Return [x, y] of the center of cell containing provided text 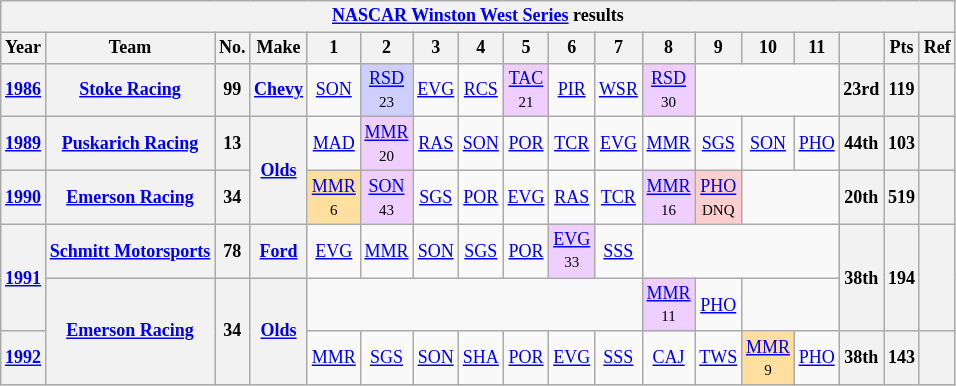
1989 [24, 144]
99 [232, 90]
1990 [24, 197]
194 [902, 278]
Make [279, 48]
23rd [862, 90]
13 [232, 144]
Team [130, 48]
1991 [24, 278]
PIR [572, 90]
NASCAR Winston West Series results [478, 16]
143 [902, 358]
Stoke Racing [130, 90]
20th [862, 197]
PHODNQ [718, 197]
1 [334, 48]
Year [24, 48]
MMR6 [334, 197]
MAD [334, 144]
TAC21 [526, 90]
2 [386, 48]
1986 [24, 90]
SHA [480, 358]
RSD30 [668, 90]
78 [232, 251]
MMR11 [668, 305]
EVG33 [572, 251]
MMR20 [386, 144]
5 [526, 48]
No. [232, 48]
8 [668, 48]
10 [768, 48]
1992 [24, 358]
3 [436, 48]
MMR16 [668, 197]
9 [718, 48]
7 [619, 48]
6 [572, 48]
Ref [937, 48]
CAJ [668, 358]
Schmitt Motorsports [130, 251]
103 [902, 144]
Pts [902, 48]
RCS [480, 90]
WSR [619, 90]
Puskarich Racing [130, 144]
519 [902, 197]
TWS [718, 358]
RSD23 [386, 90]
44th [862, 144]
4 [480, 48]
Ford [279, 251]
MMR9 [768, 358]
119 [902, 90]
SON43 [386, 197]
Chevy [279, 90]
11 [816, 48]
